Return the [x, y] coordinate for the center point of the cell that contains the specified text.  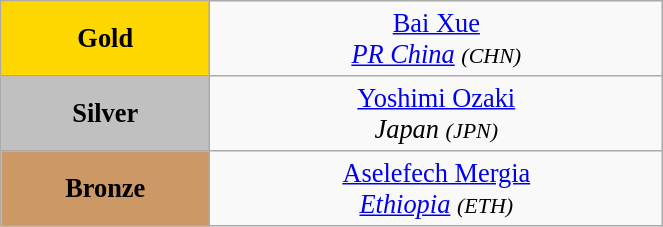
Silver [106, 112]
Gold [106, 38]
Bai XuePR China (CHN) [436, 38]
Bronze [106, 188]
Yoshimi OzakiJapan (JPN) [436, 112]
Aselefech MergiaEthiopia (ETH) [436, 188]
